Provide the [X, Y] coordinate of the cell's center where the given text is located.  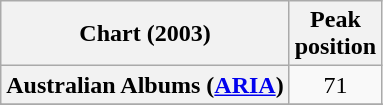
Peak position [335, 34]
71 [335, 85]
Australian Albums (ARIA) [145, 85]
Chart (2003) [145, 34]
